Determine the (X, Y) coordinate at the center of the cell enclosing the given text.  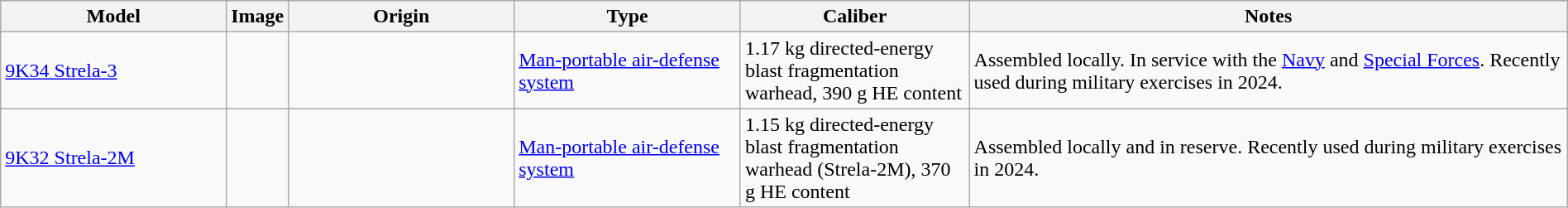
Model (114, 17)
1.15 kg directed-energy blast fragmentation warhead (Strela-2M), 370 g HE content (855, 157)
9K32 Strela-2M (114, 157)
Notes (1269, 17)
Assembled locally and in reserve. Recently used during military exercises in 2024. (1269, 157)
Type (628, 17)
Caliber (855, 17)
Image (258, 17)
1.17 kg directed-energy blast fragmentation warhead, 390 g HE content (855, 70)
Origin (402, 17)
Assembled locally. In service with the Navy and Special Forces. Recently used during military exercises in 2024. (1269, 70)
9K34 Strela-3 (114, 70)
